Extract the (X, Y) coordinate from the center of the cell holding the provided text.  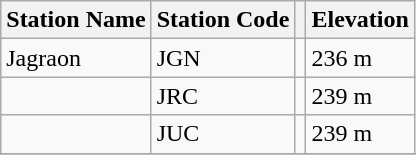
Station Code (223, 20)
Jagraon (76, 58)
JGN (223, 58)
JUC (223, 134)
JRC (223, 96)
Station Name (76, 20)
Elevation (360, 20)
236 m (360, 58)
